Locate the cell with the specified text and output its (X, Y) center coordinate. 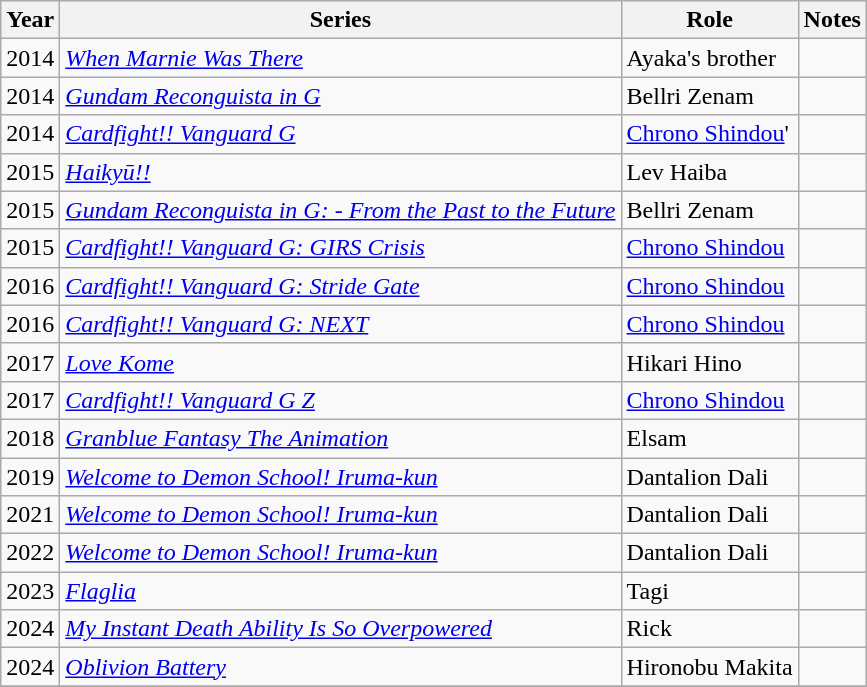
2021 (30, 515)
Lev Haiba (710, 172)
Granblue Fantasy The Animation (340, 438)
Role (710, 20)
Gundam Reconguista in G (340, 96)
Tagi (710, 591)
Cardfight!! Vanguard G: GIRS Crisis (340, 248)
Cardfight!! Vanguard G: Stride Gate (340, 286)
Year (30, 20)
Rick (710, 629)
Elsam (710, 438)
When Marnie Was There (340, 58)
Series (340, 20)
Chrono Shindou' (710, 134)
2019 (30, 477)
Flaglia (340, 591)
Haikyū!! (340, 172)
Hironobu Makita (710, 667)
Notes (832, 20)
Ayaka's brother (710, 58)
Love Kome (340, 362)
2023 (30, 591)
2018 (30, 438)
Cardfight!! Vanguard G: NEXT (340, 324)
Oblivion Battery (340, 667)
Hikari Hino (710, 362)
My Instant Death Ability Is So Overpowered (340, 629)
Cardfight!! Vanguard G Z (340, 400)
2022 (30, 553)
Cardfight!! Vanguard G (340, 134)
Gundam Reconguista in G: - From the Past to the Future (340, 210)
